Pinpoint the cell where the given text exists, returning its [X, Y] midpoint coordinate. 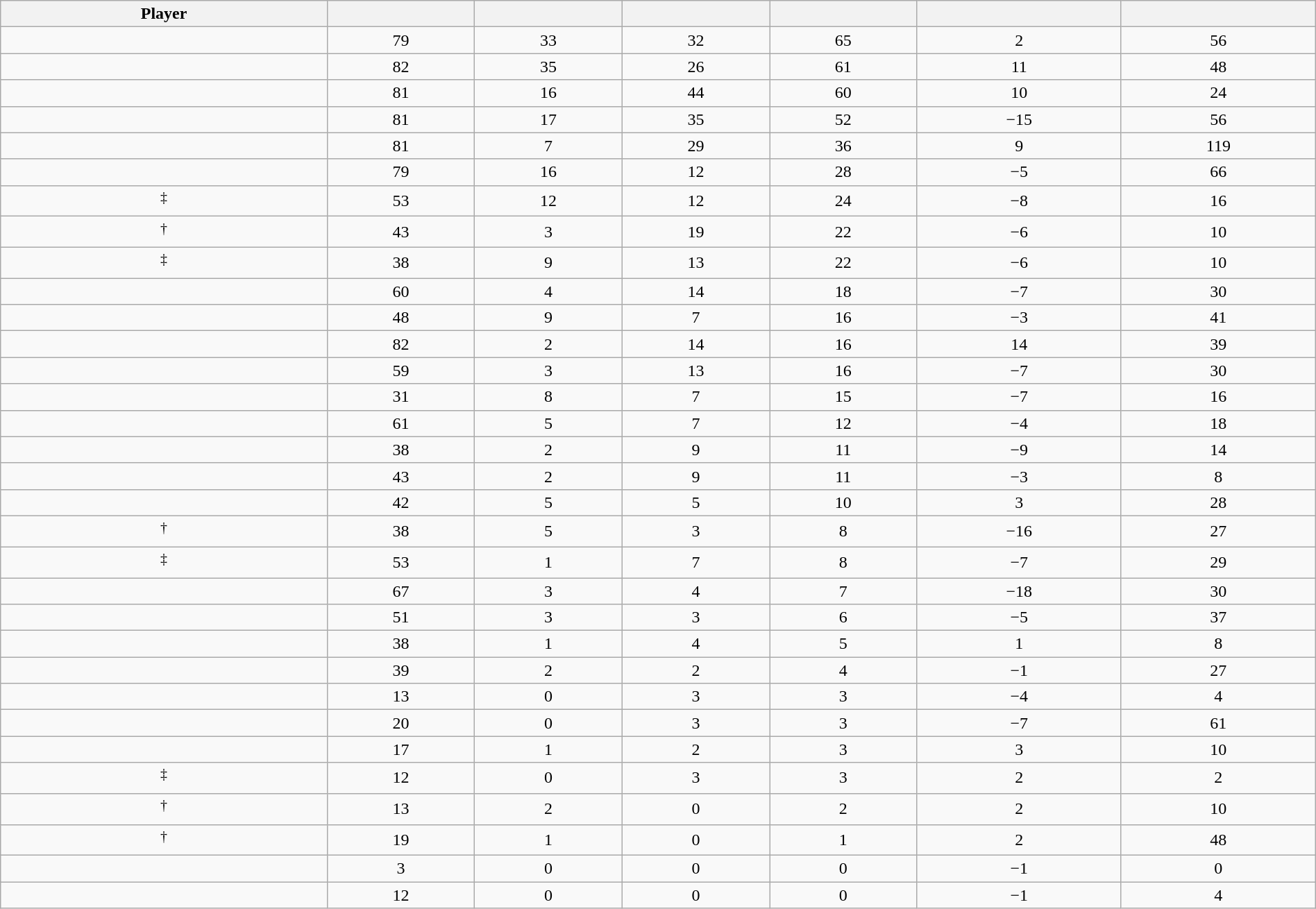
6 [843, 618]
31 [400, 397]
41 [1218, 318]
33 [548, 40]
37 [1218, 618]
−16 [1019, 532]
59 [400, 371]
32 [695, 40]
52 [843, 119]
65 [843, 40]
26 [695, 67]
−8 [1019, 201]
44 [695, 93]
67 [400, 591]
119 [1218, 146]
−9 [1019, 450]
51 [400, 618]
42 [400, 502]
20 [400, 723]
Player [164, 14]
15 [843, 397]
36 [843, 146]
−18 [1019, 591]
66 [1218, 172]
−15 [1019, 119]
